Detect which cell encompasses the target text, then output its (x, y) center coordinate. 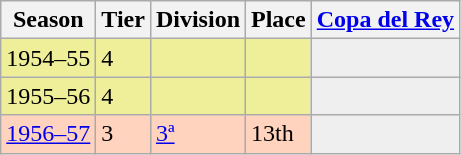
1956–57 (48, 134)
Tier (124, 20)
3 (124, 134)
1954–55 (48, 58)
Copa del Rey (385, 20)
13th (279, 134)
3ª (198, 134)
Place (279, 20)
Season (48, 20)
Division (198, 20)
1955–56 (48, 96)
